Identify which cell holds the provided text, then report its (X, Y) central coordinate. 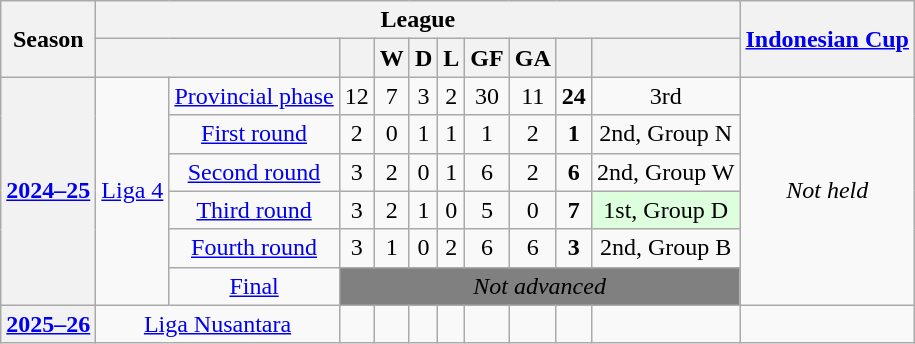
First round (254, 134)
Not advanced (540, 286)
D (423, 58)
Liga Nusantara (218, 324)
W (392, 58)
Fourth round (254, 248)
2nd, Group B (666, 248)
1st, Group D (666, 210)
11 (532, 96)
5 (487, 210)
Provincial phase (254, 96)
Third round (254, 210)
L (452, 58)
GF (487, 58)
3rd (666, 96)
Season (48, 39)
Liga 4 (132, 191)
GA (532, 58)
Second round (254, 172)
24 (574, 96)
2nd, Group W (666, 172)
2025–26 (48, 324)
Final (254, 286)
Not held (827, 191)
2024–25 (48, 191)
Indonesian Cup (827, 39)
30 (487, 96)
League (418, 20)
2nd, Group N (666, 134)
12 (356, 96)
